Identify which cell holds the provided text, then report its (x, y) central coordinate. 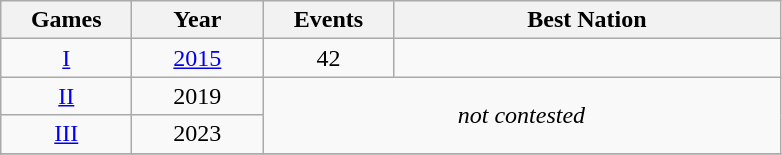
II (66, 96)
2023 (198, 134)
42 (328, 58)
Games (66, 20)
not contested (522, 115)
III (66, 134)
Year (198, 20)
2015 (198, 58)
I (66, 58)
Best Nation (587, 20)
Events (328, 20)
2019 (198, 96)
